Determine the [X, Y] coordinate at the center of the cell enclosing the given text.  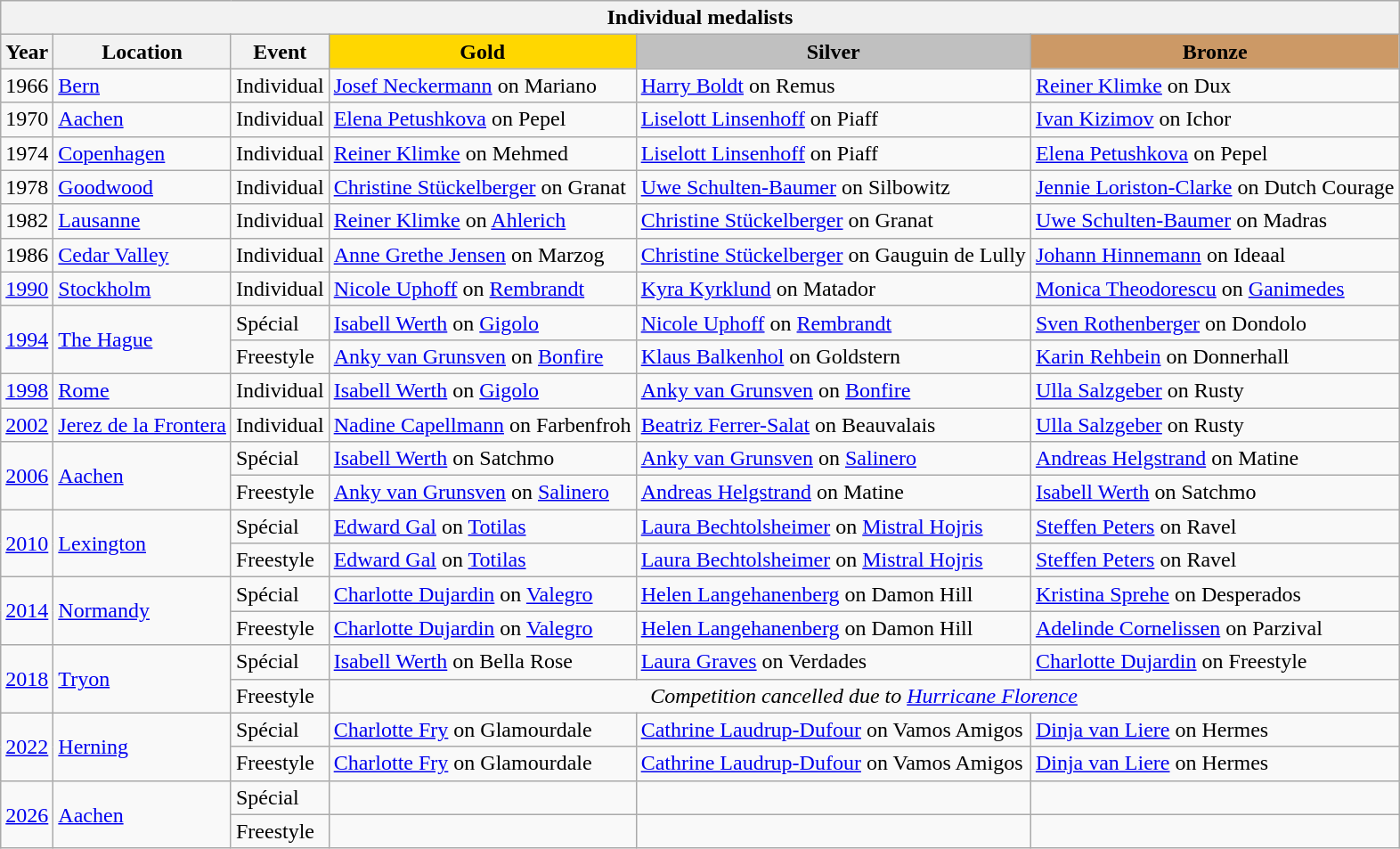
2002 [27, 425]
2014 [27, 611]
2010 [27, 543]
Johann Hinnemann on Ideaal [1215, 255]
Bern [142, 86]
1982 [27, 221]
Event [280, 52]
Jennie Loriston-Clarke on Dutch Courage [1215, 187]
Sven Rothenberger on Dondolo [1215, 322]
1994 [27, 339]
Bronze [1215, 52]
1990 [27, 289]
Uwe Schulten-Baumer on Madras [1215, 221]
1974 [27, 153]
Cedar Valley [142, 255]
Charlotte Dujardin on Freestyle [1215, 662]
Karin Rehbein on Donnerhall [1215, 356]
Lexington [142, 543]
The Hague [142, 339]
2018 [27, 679]
Copenhagen [142, 153]
Laura Graves on Verdades [834, 662]
Location [142, 52]
Christine Stückelberger on Gauguin de Lully [834, 255]
Klaus Balkenhol on Goldstern [834, 356]
1970 [27, 119]
Reiner Klimke on Dux [1215, 86]
Individual medalists [700, 18]
1998 [27, 390]
1978 [27, 187]
Jerez de la Frontera [142, 425]
Isabell Werth on Bella Rose [483, 662]
Harry Boldt on Remus [834, 86]
Competition cancelled due to Hurricane Florence [864, 696]
Silver [834, 52]
Lausanne [142, 221]
Rome [142, 390]
Beatriz Ferrer-Salat on Beauvalais [834, 425]
Kristina Sprehe on Desperados [1215, 594]
Anne Grethe Jensen on Marzog [483, 255]
Stockholm [142, 289]
Nadine Capellmann on Farbenfroh [483, 425]
Monica Theodorescu on Ganimedes [1215, 289]
Josef Neckermann on Mariano [483, 86]
Year [27, 52]
Reiner Klimke on Mehmed [483, 153]
Uwe Schulten-Baumer on Silbowitz [834, 187]
1966 [27, 86]
Adelinde Cornelissen on Parzival [1215, 628]
Kyra Kyrklund on Matador [834, 289]
Reiner Klimke on Ahlerich [483, 221]
Tryon [142, 679]
2026 [27, 814]
Goodwood [142, 187]
Herning [142, 747]
2006 [27, 476]
Ivan Kizimov on Ichor [1215, 119]
1986 [27, 255]
Normandy [142, 611]
Gold [483, 52]
2022 [27, 747]
